Locate the cell with the specified text and output its [x, y] center coordinate. 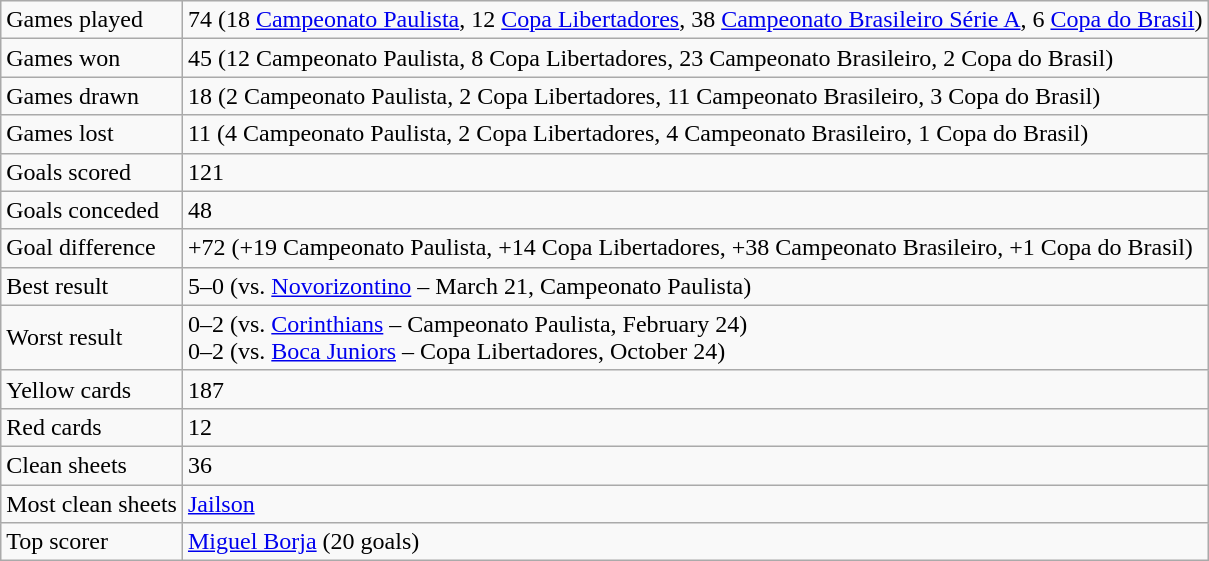
18 (2 Campeonato Paulista, 2 Copa Libertadores, 11 Campeonato Brasileiro, 3 Copa do Brasil) [695, 96]
Red cards [92, 427]
Goal difference [92, 248]
Clean sheets [92, 465]
Best result [92, 286]
36 [695, 465]
0–2 (vs. Corinthians – Campeonato Paulista, February 24) 0–2 (vs. Boca Juniors – Copa Libertadores, October 24) [695, 338]
48 [695, 210]
Games won [92, 58]
Goals scored [92, 172]
11 (4 Campeonato Paulista, 2 Copa Libertadores, 4 Campeonato Brasileiro, 1 Copa do Brasil) [695, 134]
Worst result [92, 338]
5–0 (vs. Novorizontino – March 21, Campeonato Paulista) [695, 286]
Jailson [695, 503]
45 (12 Campeonato Paulista, 8 Copa Libertadores, 23 Campeonato Brasileiro, 2 Copa do Brasil) [695, 58]
+72 (+19 Campeonato Paulista, +14 Copa Libertadores, +38 Campeonato Brasileiro, +1 Copa do Brasil) [695, 248]
Miguel Borja (20 goals) [695, 542]
187 [695, 389]
Most clean sheets [92, 503]
Games drawn [92, 96]
121 [695, 172]
Yellow cards [92, 389]
Games lost [92, 134]
74 (18 Campeonato Paulista, 12 Copa Libertadores, 38 Campeonato Brasileiro Série A, 6 Copa do Brasil) [695, 20]
Goals conceded [92, 210]
Games played [92, 20]
Top scorer [92, 542]
12 [695, 427]
